Locate the cell with the specified text and output its (X, Y) center coordinate. 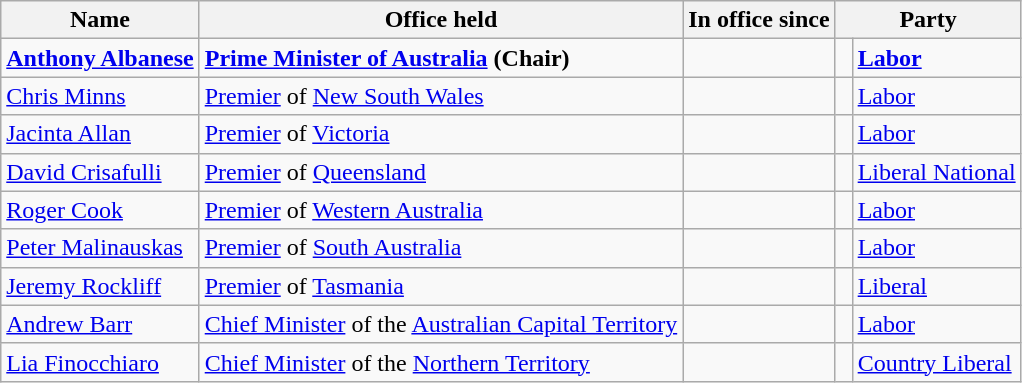
Office held (441, 20)
Liberal National (936, 172)
Peter Malinauskas (100, 248)
Prime Minister of Australia (Chair) (441, 58)
Country Liberal (936, 362)
Liberal (936, 286)
In office since (759, 20)
Roger Cook (100, 210)
Anthony Albanese (100, 58)
Lia Finocchiaro (100, 362)
Premier of South Australia (441, 248)
Premier of New South Wales (441, 96)
Jeremy Rockliff (100, 286)
Premier of Queensland (441, 172)
Premier of Tasmania (441, 286)
Chief Minister of the Australian Capital Territory (441, 324)
Chief Minister of the Northern Territory (441, 362)
David Crisafulli (100, 172)
Chris Minns (100, 96)
Party (928, 20)
Premier of Victoria (441, 134)
Jacinta Allan (100, 134)
Name (100, 20)
Premier of Western Australia (441, 210)
Andrew Barr (100, 324)
